Find where the given text appears and provide that cell's center as [x, y] coordinate. 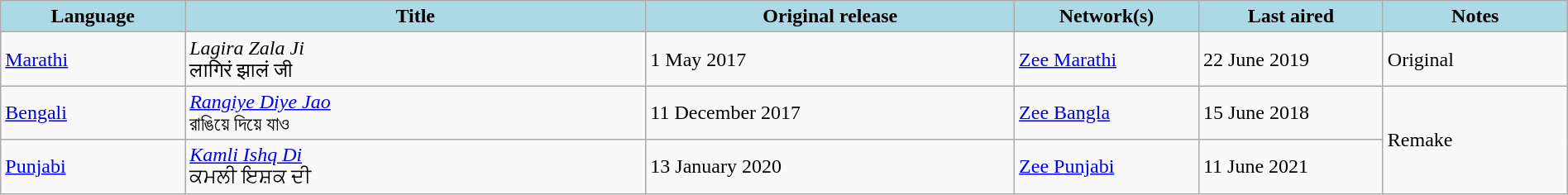
Network(s) [1107, 17]
Zee Marathi [1107, 59]
15 June 2018 [1290, 112]
Bengali [93, 112]
Marathi [93, 59]
Original release [830, 17]
Zee Punjabi [1107, 167]
Remake [1475, 140]
Last aired [1290, 17]
Zee Bangla [1107, 112]
1 May 2017 [830, 59]
Language [93, 17]
13 January 2020 [830, 167]
Title [415, 17]
11 December 2017 [830, 112]
11 June 2021 [1290, 167]
Punjabi [93, 167]
Rangiye Diye Jao রাঙিয়ে দিয়ে যাও [415, 112]
Lagira Zala Ji लागिरं झालं जी [415, 59]
Kamli Ishq Di ਕਮਲੀ ਇਸ਼ਕ ਦੀ [415, 167]
Notes [1475, 17]
22 June 2019 [1290, 59]
Original [1475, 59]
